Locate the cell with the specified text and output its [X, Y] center coordinate. 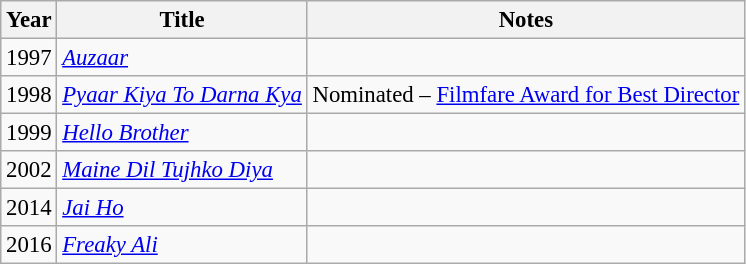
Auzaar [182, 58]
Maine Dil Tujhko Diya [182, 170]
1999 [29, 133]
1998 [29, 95]
Title [182, 20]
2014 [29, 208]
Hello Brother [182, 133]
2016 [29, 245]
Year [29, 20]
Jai Ho [182, 208]
Pyaar Kiya To Darna Kya [182, 95]
Notes [526, 20]
2002 [29, 170]
Freaky Ali [182, 245]
Nominated – Filmfare Award for Best Director [526, 95]
1997 [29, 58]
